Extract the [X, Y] coordinate from the center of the cell holding the provided text.  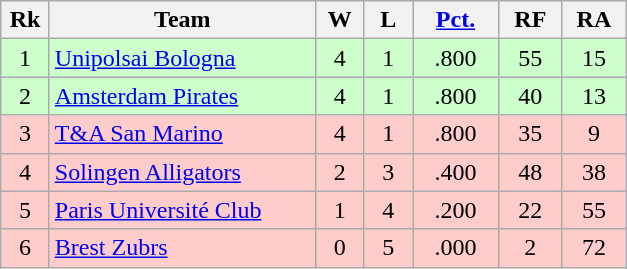
Amsterdam Pirates [182, 96]
9 [594, 134]
Rk [26, 20]
Brest Zubrs [182, 248]
13 [594, 96]
38 [594, 172]
T&A San Marino [182, 134]
72 [594, 248]
48 [531, 172]
Paris Université Club [182, 210]
.400 [455, 172]
.000 [455, 248]
35 [531, 134]
.200 [455, 210]
15 [594, 58]
Team [182, 20]
22 [531, 210]
40 [531, 96]
Unipolsai Bologna [182, 58]
6 [26, 248]
Pct. [455, 20]
Solingen Alligators [182, 172]
0 [340, 248]
RF [531, 20]
RA [594, 20]
W [340, 20]
L [388, 20]
